Identify which cell holds the provided text, then report its (x, y) central coordinate. 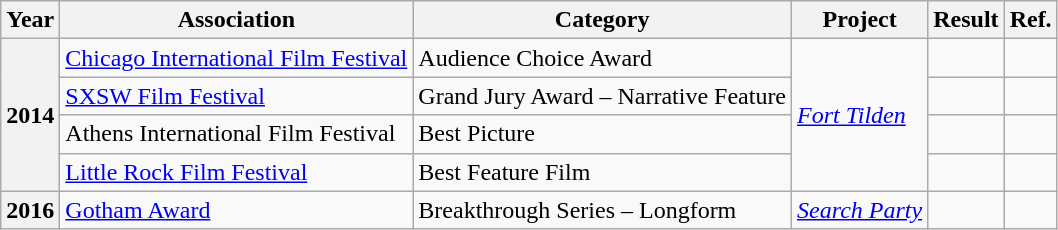
Category (602, 20)
Best Feature Film (602, 172)
Ref. (1030, 20)
2014 (30, 115)
Best Picture (602, 134)
2016 (30, 210)
Athens International Film Festival (236, 134)
Gotham Award (236, 210)
SXSW Film Festival (236, 96)
Grand Jury Award – Narrative Feature (602, 96)
Search Party (860, 210)
Association (236, 20)
Project (860, 20)
Breakthrough Series – Longform (602, 210)
Result (966, 20)
Audience Choice Award (602, 58)
Chicago International Film Festival (236, 58)
Little Rock Film Festival (236, 172)
Year (30, 20)
Fort Tilden (860, 115)
